Scan for the cell matching the given text and deliver its (x, y) coordinate at center. 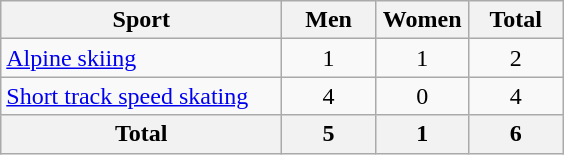
Men (329, 20)
Sport (142, 20)
0 (422, 96)
Alpine skiing (142, 58)
Women (422, 20)
6 (516, 134)
Short track speed skating (142, 96)
2 (516, 58)
5 (329, 134)
